Provide the (X, Y) coordinate of the cell's center where the given text is located.  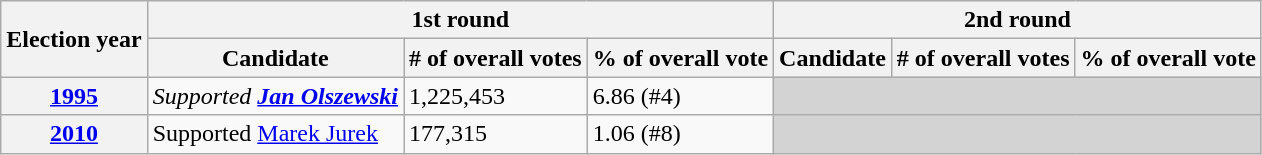
177,315 (496, 134)
Supported Jan Olszewski (275, 96)
2010 (74, 134)
1st round (460, 20)
6.86 (#4) (680, 96)
1995 (74, 96)
2nd round (1018, 20)
1.06 (#8) (680, 134)
1,225,453 (496, 96)
Election year (74, 39)
Supported Marek Jurek (275, 134)
